Determine the (x, y) coordinate at the center of the cell enclosing the given text.  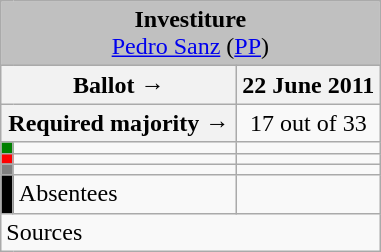
Ballot → (119, 85)
Required majority → (119, 123)
Absentees (125, 194)
InvestiturePedro Sanz (PP) (190, 34)
17 out of 33 (308, 123)
Sources (190, 232)
22 June 2011 (308, 85)
